From the cell containing the given text, extract its center point as (X, Y) coordinate. 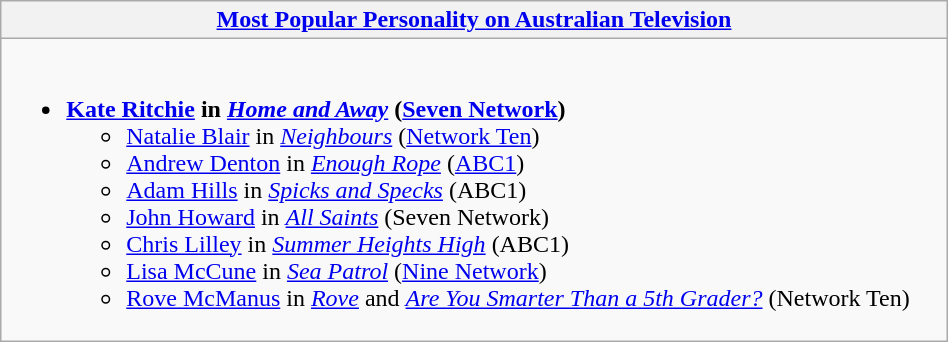
Most Popular Personality on Australian Television (474, 20)
